Output the [X, Y] coordinate of the center of the cell containing the given text.  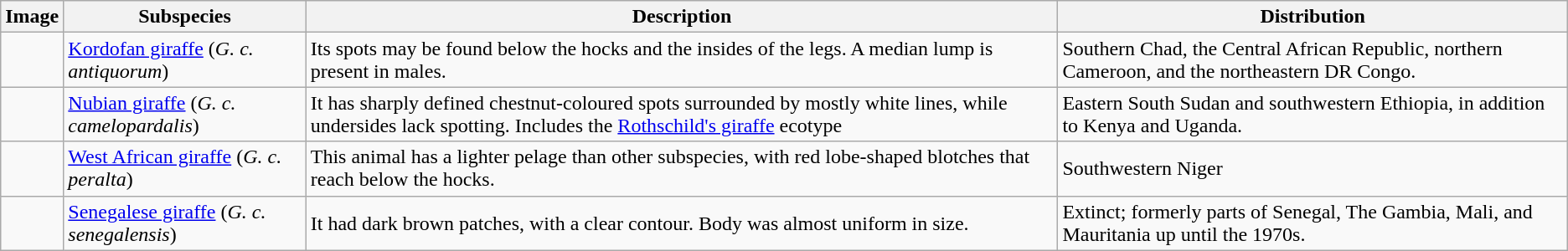
Image [32, 17]
Its spots may be found below the hocks and the insides of the legs. A median lump is present in males. [682, 60]
Subspecies [184, 17]
It had dark brown patches, with a clear contour. Body was almost uniform in size. [682, 223]
Senegalese giraffe (G. c. senegalensis) [184, 223]
Southwestern Niger [1313, 169]
Distribution [1313, 17]
Southern Chad, the Central African Republic, northern Cameroon, and the northeastern DR Congo. [1313, 60]
Description [682, 17]
West African giraffe (G. c. peralta) [184, 169]
Eastern South Sudan and southwestern Ethiopia, in addition to Kenya and Uganda. [1313, 114]
Kordofan giraffe (G. c. antiquorum) [184, 60]
Extinct; formerly parts of Senegal, The Gambia, Mali, and Mauritania up until the 1970s. [1313, 223]
Nubian giraffe (G. c. camelopardalis) [184, 114]
This animal has a lighter pelage than other subspecies, with red lobe-shaped blotches that reach below the hocks. [682, 169]
